Identify which cell holds the provided text, then report its [X, Y] central coordinate. 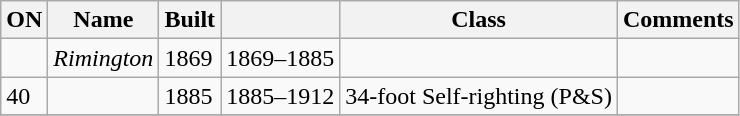
1869–1885 [280, 58]
ON [24, 20]
Name [104, 20]
Rimington [104, 58]
34-foot Self-righting (P&S) [479, 96]
40 [24, 96]
1885 [190, 96]
1885–1912 [280, 96]
Built [190, 20]
Comments [678, 20]
Class [479, 20]
1869 [190, 58]
